Identify which cell holds the provided text, then report its [x, y] central coordinate. 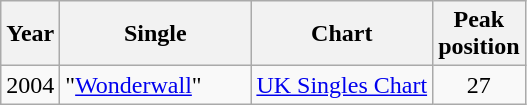
Year [30, 34]
2004 [30, 85]
UK Singles Chart [342, 85]
27 [479, 85]
Single [156, 34]
Chart [342, 34]
"Wonderwall" [156, 85]
Peakposition [479, 34]
